Find where the given text appears and provide that cell's center as [X, Y] coordinate. 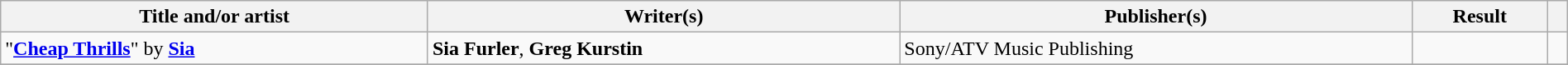
Result [1480, 17]
Sony/ATV Music Publishing [1156, 48]
Sia Furler, Greg Kurstin [663, 48]
"Cheap Thrills" by Sia [215, 48]
Publisher(s) [1156, 17]
Writer(s) [663, 17]
Title and/or artist [215, 17]
